Return (x, y) of the center of cell containing provided text 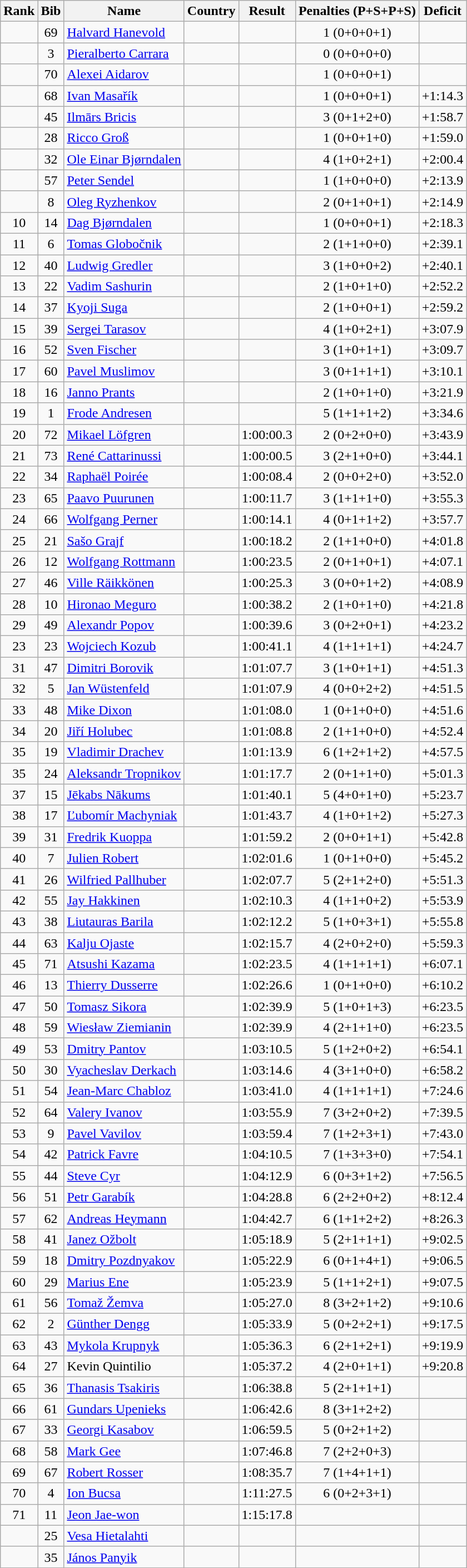
1:02:10.3 (267, 900)
Wilfried Pallhuber (124, 879)
6 (1+1+2+2) (357, 1218)
Alexei Aidarov (124, 75)
+3:43.9 (443, 435)
1:02:15.7 (267, 943)
0 (0+0+0+0) (357, 53)
Julien Robert (124, 858)
+4:57.5 (443, 752)
Gundars Upenieks (124, 1409)
+4:23.2 (443, 625)
Country (211, 11)
1:04:28.8 (267, 1197)
Dag Bjørndalen (124, 223)
+6:07.1 (443, 964)
Hironao Meguro (124, 604)
+1:59.0 (443, 138)
3 (0+2+0+1) (357, 625)
Petr Garabík (124, 1197)
+3:34.6 (443, 413)
+3:10.1 (443, 371)
Dmitry Pantov (124, 1049)
Pieralberto Carrara (124, 53)
5 (1+1+1+2) (357, 413)
Dmitry Pozdnyakov (124, 1260)
3 (0+1+2+0) (357, 117)
Ville Räikkönen (124, 583)
+7:54.1 (443, 1155)
5 (1+2+0+2) (357, 1049)
Mikael Löfgren (124, 435)
9 (51, 1133)
Steve Cyr (124, 1176)
5 (0+2+1+2) (357, 1430)
Tomasz Sikora (124, 1007)
7 (1+4+1+1) (357, 1472)
Mykola Krupnyk (124, 1345)
+7:56.5 (443, 1176)
1:01:08.0 (267, 710)
Patrick Favre (124, 1155)
1:00:38.2 (267, 604)
Liutauras Barila (124, 921)
+5:45.2 (443, 858)
+8:26.3 (443, 1218)
Kevin Quintilio (124, 1367)
Jean-Marc Chabloz (124, 1091)
+4:51.5 (443, 689)
1:04:12.9 (267, 1176)
Halvard Hanevold (124, 32)
5 (1+1+2+1) (357, 1281)
+4:24.7 (443, 647)
1:03:55.9 (267, 1112)
Oleg Ryzhenkov (124, 201)
+3:44.1 (443, 456)
+5:53.9 (443, 900)
73 (51, 456)
5 (4+0+1+0) (357, 795)
1:05:33.9 (267, 1324)
1:03:10.5 (267, 1049)
1:01:43.7 (267, 816)
Andreas Heymann (124, 1218)
8 (51, 201)
4 (0+0+2+2) (357, 689)
+3:52.0 (443, 477)
4 (2+1+1+0) (357, 1028)
Paavo Puurunen (124, 498)
+5:42.8 (443, 837)
30 (51, 1070)
+6:10.2 (443, 985)
+3:07.9 (443, 329)
7 (3+2+0+2) (357, 1112)
2 (51, 1324)
8 (3+1+2+2) (357, 1409)
+1:58.7 (443, 117)
72 (51, 435)
Kalju Ojaste (124, 943)
Name (124, 11)
Sašo Grajf (124, 540)
Peter Sendel (124, 180)
Aleksandr Tropnikov (124, 773)
1:15:17.8 (267, 1515)
1:02:23.5 (267, 964)
3 (0+0+1+2) (357, 583)
1:00:41.1 (267, 647)
+3:09.7 (443, 350)
1:01:08.8 (267, 731)
Janno Prants (124, 392)
1:00:08.4 (267, 477)
Ivan Masařík (124, 96)
+2:39.1 (443, 244)
8 (3+2+1+2) (357, 1303)
1:04:10.5 (267, 1155)
Pavel Vavilov (124, 1133)
Jeon Jae-won (124, 1515)
1:00:00.3 (267, 435)
Georgi Kasabov (124, 1430)
+9:17.5 (443, 1324)
5 (51, 689)
Jay Hakkinen (124, 900)
4 (51, 1493)
7 (2+2+0+3) (357, 1451)
+2:52.2 (443, 287)
+4:52.4 (443, 731)
+5:01.3 (443, 773)
Frode Andresen (124, 413)
Mark Gee (124, 1451)
3 (1+1+1+0) (357, 498)
+5:59.3 (443, 943)
Ole Einar Bjørndalen (124, 159)
5 (1+0+1+3) (357, 1007)
+2:14.9 (443, 201)
1:05:22.9 (267, 1260)
Pavel Muslimov (124, 371)
6 (1+2+1+2) (357, 752)
1:01:13.9 (267, 752)
4 (3+1+0+0) (357, 1070)
1:01:59.2 (267, 837)
+4:51.6 (443, 710)
1:00:39.6 (267, 625)
Wolfgang Perner (124, 519)
Tomas Globočnik (124, 244)
5 (1+0+3+1) (357, 921)
+8:12.4 (443, 1197)
Janez Ožbolt (124, 1239)
36 (51, 1388)
+2:40.1 (443, 265)
Wojciech Kozub (124, 647)
+3:55.3 (443, 498)
Kyoji Suga (124, 308)
Günther Dengg (124, 1324)
Thanasis Tsakiris (124, 1388)
1:04:42.7 (267, 1218)
2 (0+0+2+0) (357, 477)
Dimitri Borovik (124, 668)
1:05:23.9 (267, 1281)
Vesa Hietalahti (124, 1536)
Rank (19, 11)
3 (0+1+1+1) (357, 371)
Vadim Sashurin (124, 287)
1:00:11.7 (267, 498)
+9:06.5 (443, 1260)
Raphaël Poirée (124, 477)
5 (2+1+2+0) (357, 879)
1:07:46.8 (267, 1451)
+3:21.9 (443, 392)
1:00:00.5 (267, 456)
+9:10.6 (443, 1303)
Valery Ivanov (124, 1112)
+2:18.3 (443, 223)
1:01:07.7 (267, 668)
1:06:42.6 (267, 1409)
+4:07.1 (443, 561)
+9:19.9 (443, 1345)
6 (51, 244)
+7:39.5 (443, 1112)
1 (51, 413)
4 (2+0+2+0) (357, 943)
4 (1+0+1+2) (357, 816)
3 (2+1+0+0) (357, 456)
+2:00.4 (443, 159)
Fredrik Kuoppa (124, 837)
1:05:36.3 (267, 1345)
1:00:25.3 (267, 583)
7 (1+2+3+1) (357, 1133)
5 (0+2+2+1) (357, 1324)
1:05:37.2 (267, 1367)
1:08:35.7 (267, 1472)
Jēkabs Nākums (124, 795)
+5:55.8 (443, 921)
Vladimir Drachev (124, 752)
Robert Rosser (124, 1472)
+1:14.3 (443, 96)
1:03:41.0 (267, 1091)
1:06:59.5 (267, 1430)
Ilmārs Bricis (124, 117)
+9:02.5 (443, 1239)
1 (0+0+1+0) (357, 138)
1:02:01.6 (267, 858)
2 (0+0+1+1) (357, 837)
+2:13.9 (443, 180)
Thierry Dusserre (124, 985)
Vyacheslav Derkach (124, 1070)
6 (2+2+0+2) (357, 1197)
János Panyik (124, 1557)
1:00:14.1 (267, 519)
1:03:59.4 (267, 1133)
+4:21.8 (443, 604)
2 (0+1+1+0) (357, 773)
1:02:12.2 (267, 921)
+4:08.9 (443, 583)
+7:24.6 (443, 1091)
+5:51.3 (443, 879)
2 (0+2+0+0) (357, 435)
7 (51, 858)
7 (1+3+3+0) (357, 1155)
+4:51.3 (443, 668)
1:00:18.2 (267, 540)
1:03:14.6 (267, 1070)
Ľubomír Machyniak (124, 816)
1:01:07.9 (267, 689)
6 (2+1+2+1) (357, 1345)
Ludwig Gredler (124, 265)
1:01:40.1 (267, 795)
Jiří Holubec (124, 731)
Deficit (443, 11)
Sergei Tarasov (124, 329)
2 (1+0+0+1) (357, 308)
Atsushi Kazama (124, 964)
1:00:23.5 (267, 561)
6 (0+1+4+1) (357, 1260)
+3:57.7 (443, 519)
1:02:07.7 (267, 879)
Result (267, 11)
4 (2+0+1+1) (357, 1367)
Tomaž Žemva (124, 1303)
1:01:17.7 (267, 773)
4 (0+1+1+2) (357, 519)
4 (1+1+0+2) (357, 900)
Alexandr Popov (124, 625)
Ion Bucsa (124, 1493)
+5:27.3 (443, 816)
Bib (51, 11)
6 (0+2+3+1) (357, 1493)
1:05:27.0 (267, 1303)
Penalties (P+S+P+S) (357, 11)
+4:01.8 (443, 540)
1 (1+0+0+0) (357, 180)
Ricco Groß (124, 138)
1:05:18.9 (267, 1239)
1:02:26.6 (267, 985)
Marius Ene (124, 1281)
Sven Fischer (124, 350)
1:11:27.5 (267, 1493)
1:06:38.8 (267, 1388)
Jan Wüstenfeld (124, 689)
Wiesław Ziemianin (124, 1028)
+6:58.2 (443, 1070)
+7:43.0 (443, 1133)
René Cattarinussi (124, 456)
3 (1+0+0+2) (357, 265)
Mike Dixon (124, 710)
6 (0+3+1+2) (357, 1176)
+2:59.2 (443, 308)
+9:20.8 (443, 1367)
+5:23.7 (443, 795)
+6:54.1 (443, 1049)
3 (51, 53)
Wolfgang Rottmann (124, 561)
+9:07.5 (443, 1281)
